Detect which cell encompasses the target text, then output its [X, Y] center coordinate. 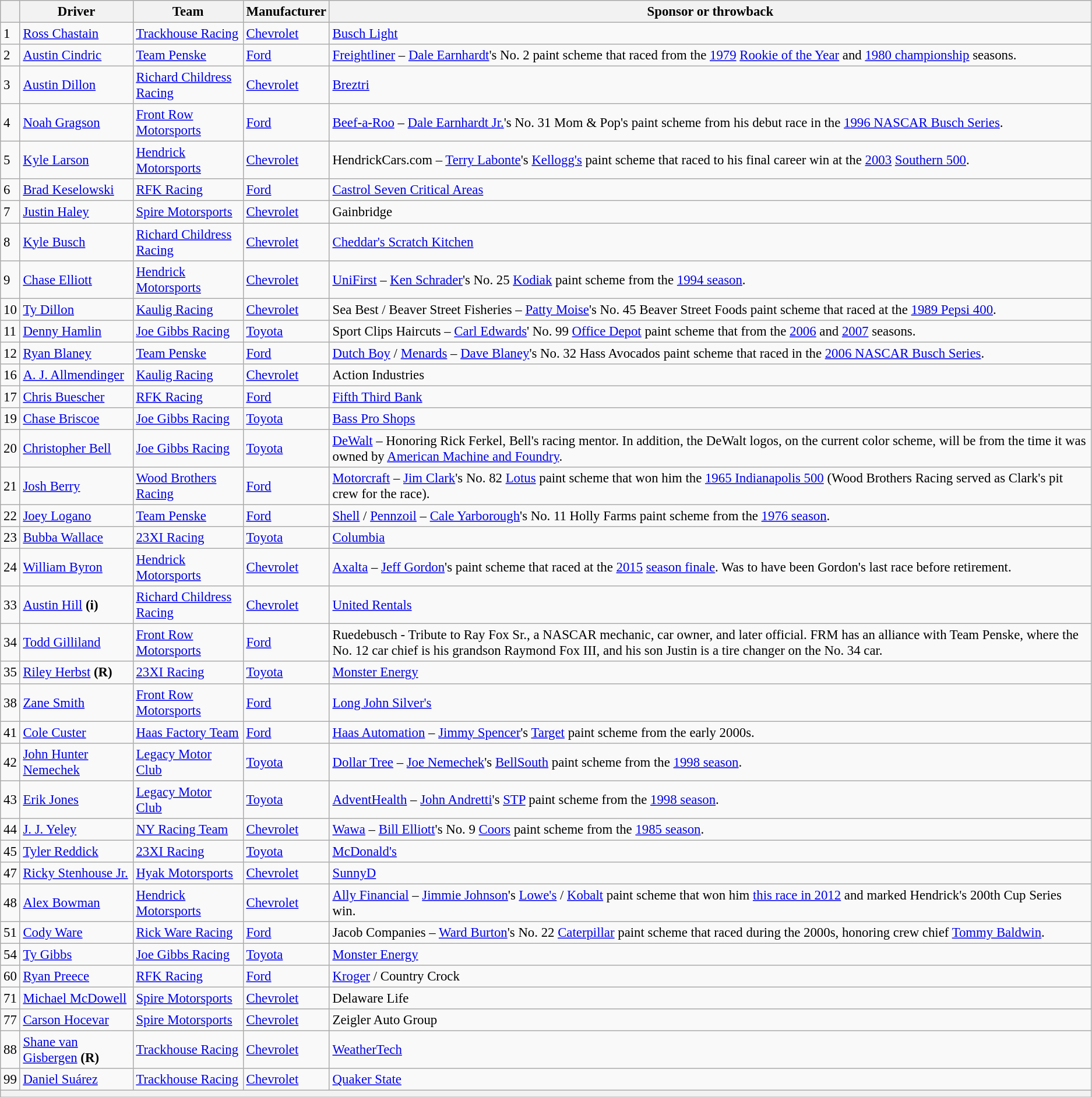
Wawa – Bill Elliott's No. 9 Coors paint scheme from the 1985 season. [710, 830]
Austin Cindric [76, 55]
Ricky Stenhouse Jr. [76, 873]
Breztri [710, 85]
William Byron [76, 567]
Beef-a-Roo – Dale Earnhardt Jr.'s No. 31 Mom & Pop's paint scheme from his debut race in the 1996 NASCAR Busch Series. [710, 122]
34 [10, 643]
Noah Gragson [76, 122]
Riley Herbst (R) [76, 673]
10 [10, 309]
Tyler Reddick [76, 851]
WeatherTech [710, 1050]
Christopher Bell [76, 449]
6 [10, 191]
Dutch Boy / Menards – Dave Blaney's No. 32 Hass Avocados paint scheme that raced in the 2006 NASCAR Busch Series. [710, 353]
Cheddar's Scratch Kitchen [710, 242]
Kyle Busch [76, 242]
Ross Chastain [76, 34]
Haas Automation – Jimmy Spencer's Target paint scheme from the early 2000s. [710, 732]
Axalta – Jeff Gordon's paint scheme that raced at the 2015 season finale. Was to have been Gordon's last race before retirement. [710, 567]
Kyle Larson [76, 161]
Long John Silver's [710, 703]
2 [10, 55]
Cole Custer [76, 732]
9 [10, 280]
41 [10, 732]
35 [10, 673]
Jacob Companies – Ward Burton's No. 22 Caterpillar paint scheme that raced during the 2000s, honoring crew chief Tommy Baldwin. [710, 933]
1 [10, 34]
54 [10, 955]
Dollar Tree – Joe Nemechek's BellSouth paint scheme from the 1998 season. [710, 762]
42 [10, 762]
7 [10, 212]
Todd Gilliland [76, 643]
99 [10, 1080]
Wood Brothers Racing [188, 486]
Austin Dillon [76, 85]
8 [10, 242]
3 [10, 85]
Chase Briscoe [76, 419]
Sponsor or throwback [710, 12]
Carson Hocevar [76, 1020]
21 [10, 486]
19 [10, 419]
Zane Smith [76, 703]
HendrickCars.com – Terry Labonte's Kellogg's paint scheme that raced to his final career win at the 2003 Southern 500. [710, 161]
Ty Dillon [76, 309]
33 [10, 605]
Driver [76, 12]
Action Industries [710, 375]
McDonald's [710, 851]
Kroger / Country Crock [710, 976]
44 [10, 830]
Team [188, 12]
Justin Haley [76, 212]
Erik Jones [76, 799]
Columbia [710, 538]
Daniel Suárez [76, 1080]
J. J. Yeley [76, 830]
45 [10, 851]
48 [10, 903]
Michael McDowell [76, 999]
4 [10, 122]
5 [10, 161]
77 [10, 1020]
60 [10, 976]
Fifth Third Bank [710, 397]
Haas Factory Team [188, 732]
John Hunter Nemechek [76, 762]
Cody Ware [76, 933]
A. J. Allmendinger [76, 375]
23 [10, 538]
Brad Keselowski [76, 191]
71 [10, 999]
Chase Elliott [76, 280]
Castrol Seven Critical Areas [710, 191]
22 [10, 516]
Alex Bowman [76, 903]
Rick Ware Racing [188, 933]
Ryan Blaney [76, 353]
Chris Buescher [76, 397]
Gainbridge [710, 212]
Quaker State [710, 1080]
Sea Best / Beaver Street Fisheries – Patty Moise's No. 45 Beaver Street Foods paint scheme that raced at the 1989 Pepsi 400. [710, 309]
Denny Hamlin [76, 331]
Zeigler Auto Group [710, 1020]
Sport Clips Haircuts – Carl Edwards' No. 99 Office Depot paint scheme that from the 2006 and 2007 seasons. [710, 331]
11 [10, 331]
United Rentals [710, 605]
Shane van Gisbergen (R) [76, 1050]
AdventHealth – John Andretti's STP paint scheme from the 1998 season. [710, 799]
Ryan Preece [76, 976]
20 [10, 449]
47 [10, 873]
NY Racing Team [188, 830]
43 [10, 799]
SunnyD [710, 873]
Ally Financial – Jimmie Johnson's Lowe's / Kobalt paint scheme that won him this race in 2012 and marked Hendrick's 200th Cup Series win. [710, 903]
88 [10, 1050]
Busch Light [710, 34]
16 [10, 375]
Austin Hill (i) [76, 605]
Bass Pro Shops [710, 419]
Hyak Motorsports [188, 873]
Delaware Life [710, 999]
Freightliner – Dale Earnhardt's No. 2 paint scheme that raced from the 1979 Rookie of the Year and 1980 championship seasons. [710, 55]
Manufacturer [286, 12]
17 [10, 397]
Shell / Pennzoil – Cale Yarborough's No. 11 Holly Farms paint scheme from the 1976 season. [710, 516]
Josh Berry [76, 486]
38 [10, 703]
12 [10, 353]
Bubba Wallace [76, 538]
Joey Logano [76, 516]
51 [10, 933]
24 [10, 567]
UniFirst – Ken Schrader's No. 25 Kodiak paint scheme from the 1994 season. [710, 280]
Ty Gibbs [76, 955]
